Identify which cell holds the provided text, then report its (X, Y) central coordinate. 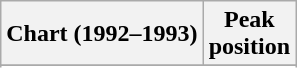
Peakposition (249, 34)
Chart (1992–1993) (102, 34)
